From the cell containing the given text, extract its center point as (X, Y) coordinate. 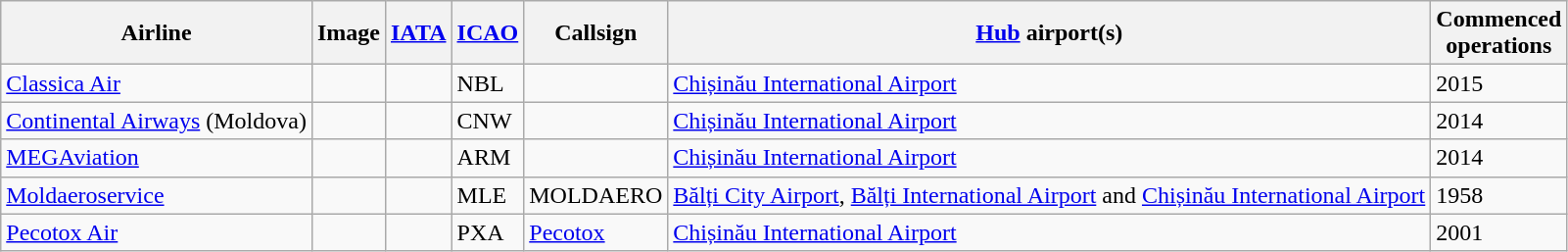
MEGAviation (157, 158)
CNW (488, 121)
Continental Airways (Moldova) (157, 121)
Bălți City Airport, Bălți International Airport and Chișinău International Airport (1050, 195)
Hub airport(s) (1050, 33)
Image (349, 33)
2001 (1498, 232)
Pecotox Air (157, 232)
Callsign (595, 33)
ARM (488, 158)
2015 (1498, 83)
Commencedoperations (1498, 33)
Airline (157, 33)
Moldaeroservice (157, 195)
Pecotox (595, 232)
PXA (488, 232)
Classica Air (157, 83)
1958 (1498, 195)
NBL (488, 83)
MOLDAERO (595, 195)
MLE (488, 195)
ICAO (488, 33)
IATA (418, 33)
